Detect which cell encompasses the target text, then output its (X, Y) center coordinate. 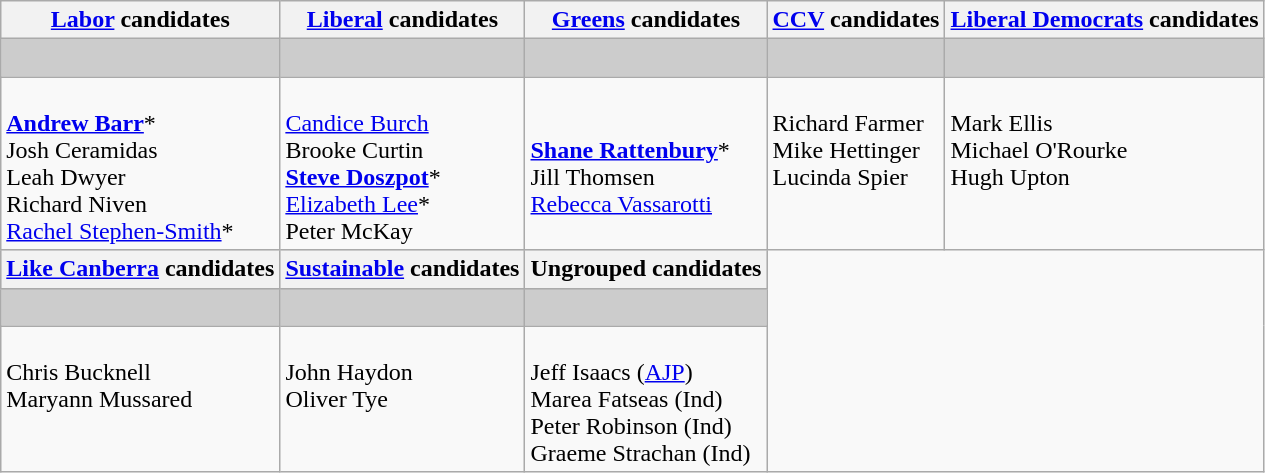
Liberal Democrats candidates (1104, 20)
Mark Ellis Michael O'Rourke Hugh Upton (1104, 164)
Like Canberra candidates (140, 269)
Sustainable candidates (402, 269)
Andrew Barr* Josh Ceramidas Leah Dwyer Richard Niven Rachel Stephen-Smith* (140, 164)
CCV candidates (856, 20)
Liberal candidates (402, 20)
Ungrouped candidates (646, 269)
Jeff Isaacs (AJP) Marea Fatseas (Ind) Peter Robinson (Ind) Graeme Strachan (Ind) (646, 399)
Candice Burch Brooke Curtin Steve Doszpot* Elizabeth Lee* Peter McKay (402, 164)
Labor candidates (140, 20)
Richard Farmer Mike Hettinger Lucinda Spier (856, 164)
Shane Rattenbury* Jill Thomsen Rebecca Vassarotti (646, 164)
Chris Bucknell Maryann Mussared (140, 399)
Greens candidates (646, 20)
John Haydon Oliver Tye (402, 399)
